For the text-containing cell, return its midpoint in (X, Y) coordinate format. 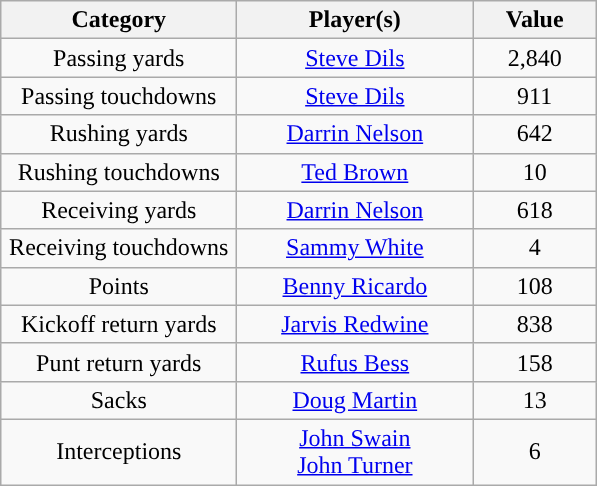
Interceptions (119, 452)
John Swain John Turner (355, 452)
Doug Martin (355, 400)
Kickoff return yards (119, 324)
Passing touchdowns (119, 96)
Category (119, 20)
Ted Brown (355, 172)
Rushing yards (119, 134)
4 (535, 248)
Jarvis Redwine (355, 324)
642 (535, 134)
Rufus Bess (355, 362)
13 (535, 400)
108 (535, 286)
Sacks (119, 400)
618 (535, 210)
10 (535, 172)
911 (535, 96)
158 (535, 362)
2,840 (535, 58)
6 (535, 452)
Receiving yards (119, 210)
Player(s) (355, 20)
Points (119, 286)
Sammy White (355, 248)
Value (535, 20)
Benny Ricardo (355, 286)
838 (535, 324)
Passing yards (119, 58)
Rushing touchdowns (119, 172)
Receiving touchdowns (119, 248)
Punt return yards (119, 362)
